Find where the given text appears and provide that cell's center as (X, Y) coordinate. 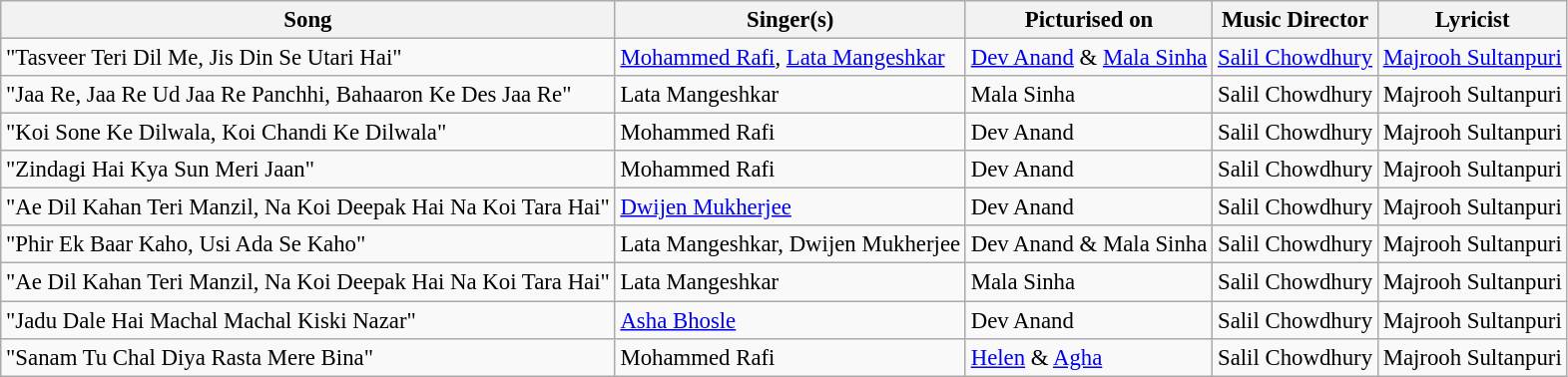
"Tasveer Teri Dil Me, Jis Din Se Utari Hai" (307, 58)
Dwijen Mukherjee (790, 207)
Picturised on (1088, 20)
Lyricist (1472, 20)
"Zindagi Hai Kya Sun Meri Jaan" (307, 170)
"Phir Ek Baar Kaho, Usi Ada Se Kaho" (307, 244)
Singer(s) (790, 20)
"Koi Sone Ke Dilwala, Koi Chandi Ke Dilwala" (307, 133)
"Jaa Re, Jaa Re Ud Jaa Re Panchhi, Bahaaron Ke Des Jaa Re" (307, 95)
Lata Mangeshkar, Dwijen Mukherjee (790, 244)
"Jadu Dale Hai Machal Machal Kiski Nazar" (307, 320)
Helen & Agha (1088, 357)
"Sanam Tu Chal Diya Rasta Mere Bina" (307, 357)
Mohammed Rafi, Lata Mangeshkar (790, 58)
Song (307, 20)
Music Director (1296, 20)
Asha Bhosle (790, 320)
